Pinpoint the cell where the given text exists, returning its (x, y) midpoint coordinate. 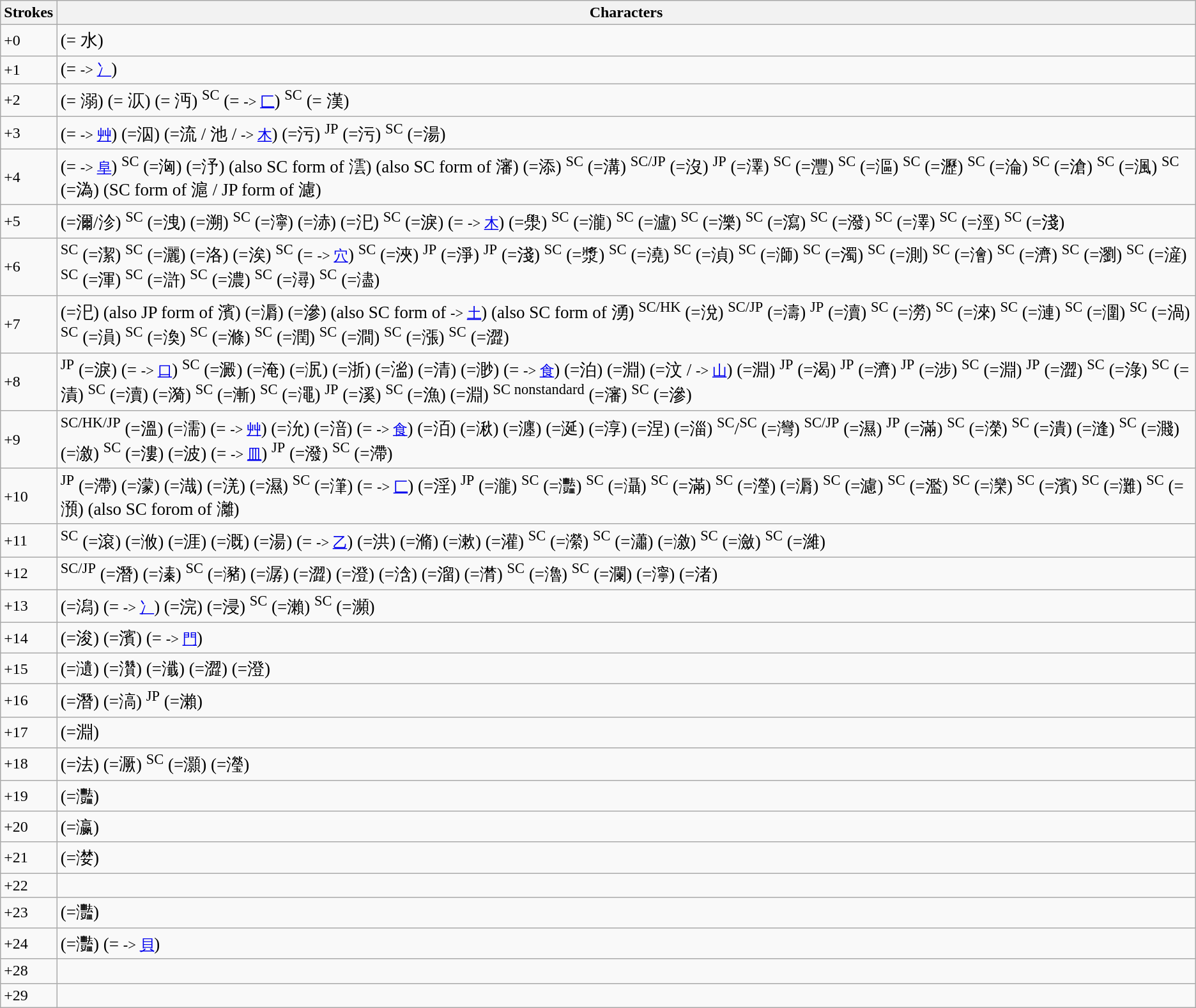
+16 (29, 700)
+19 (29, 796)
+14 (29, 638)
+18 (29, 764)
+20 (29, 827)
+23 (29, 913)
+29 (29, 995)
+10 (29, 496)
Characters (626, 13)
(=濔/沴) SC (=洩) (=溯) SC (=濘) (=浾) (=汜) SC (=淚) (= -> 木) (=澩) SC (=瀧) SC (=瀘) SC (=濼) SC (=瀉) SC (=潑) SC (=澤) SC (=涇) SC (=淺) (626, 221)
(=淵) (626, 732)
(= 溺) (= 㳁) (= 沔) SC (= -> 匚) SC (= 漢) (626, 100)
+2 (29, 100)
+0 (29, 40)
SC (=滾) (=浟) (=涯) (=溉) (=湯) (= -> 乙) (=洪) (=滫) (=漱) (=灌) SC (=瀠) SC (=瀟) (=漵) SC (=瀲) SC (=濰) (626, 540)
(=漤) (626, 857)
(= -> 艸) (=泅) (=流 / 池 / -> 木) (=污) JP (=污) SC (=湯) (626, 133)
+11 (29, 540)
(=浚) (=濱) (= -> 門) (626, 638)
+8 (29, 382)
+5 (29, 221)
+9 (29, 439)
(=灩) (= -> 貝) (626, 943)
(=潛) (=滈) JP (=瀨) (626, 700)
+1 (29, 70)
+22 (29, 885)
SC/JP (=潛) (=溱) SC (=瀦) (=潺) (=澀) (=澄) (=浛) (=溜) (=潸) SC (=瀂) SC (=瀾) (=濘) (=渚) (626, 574)
(=潟) (= -> 冫) (=浣) (=浸) SC (=瀨) SC (=瀕) (626, 606)
+21 (29, 857)
(=法) (=㵐) SC (=灝) (=瀅) (626, 764)
+28 (29, 971)
+12 (29, 574)
+7 (29, 324)
+6 (29, 266)
+15 (29, 669)
(= 水) (626, 40)
(=瀛) (626, 827)
+17 (29, 732)
(=瀢) (=灒) (=瀸) (=澀) (=澄) (626, 669)
+24 (29, 943)
+3 (29, 133)
Strokes (29, 13)
+4 (29, 176)
+13 (29, 606)
(= -> 冫) (626, 70)
